Capture the cell that displays the provided text and extract its [X, Y] central coordinate. 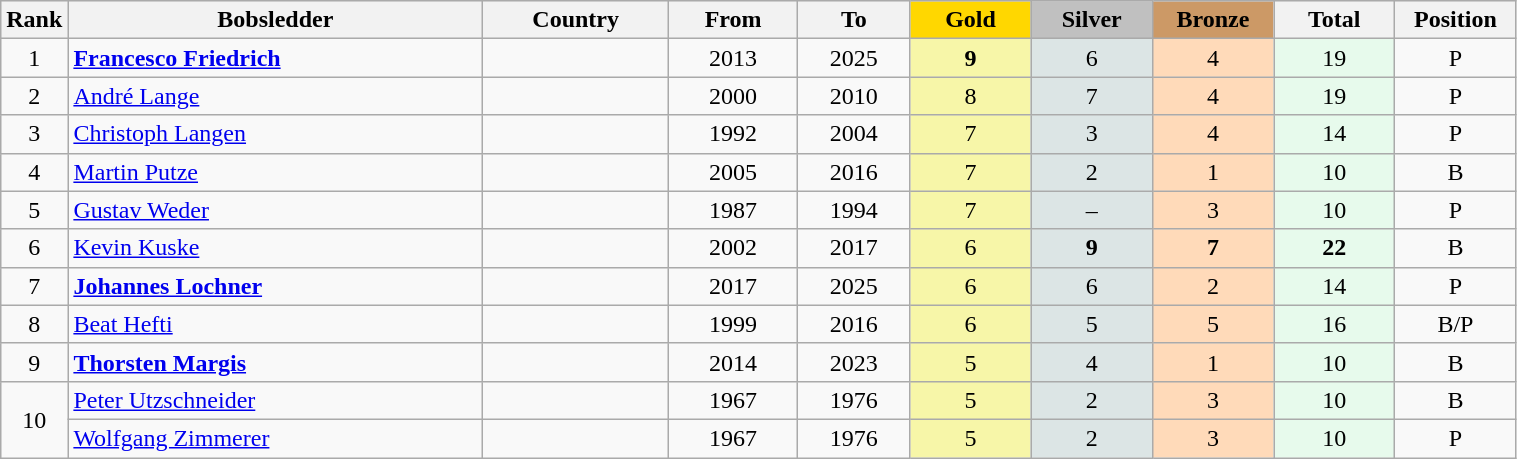
Johannes Lochner [276, 286]
Christoph Langen [276, 134]
Wolfgang Zimmerer [276, 438]
André Lange [276, 96]
Country [576, 20]
Martin Putze [276, 172]
1987 [734, 210]
Rank [34, 20]
2013 [734, 58]
2005 [734, 172]
Beat Hefti [276, 324]
Position [1456, 20]
2000 [734, 96]
22 [1334, 248]
B/P [1456, 324]
Kevin Kuske [276, 248]
Total [1334, 20]
Gustav Weder [276, 210]
2014 [734, 362]
Peter Utzschneider [276, 400]
Francesco Friedrich [276, 58]
2004 [854, 134]
Gold [970, 20]
To [854, 20]
1999 [734, 324]
1994 [854, 210]
Bronze [1212, 20]
Thorsten Margis [276, 362]
2002 [734, 248]
16 [1334, 324]
2023 [854, 362]
From [734, 20]
Silver [1092, 20]
Bobsledder [276, 20]
– [1092, 210]
1992 [734, 134]
2010 [854, 96]
